For the text-containing cell, return its midpoint in (x, y) coordinate format. 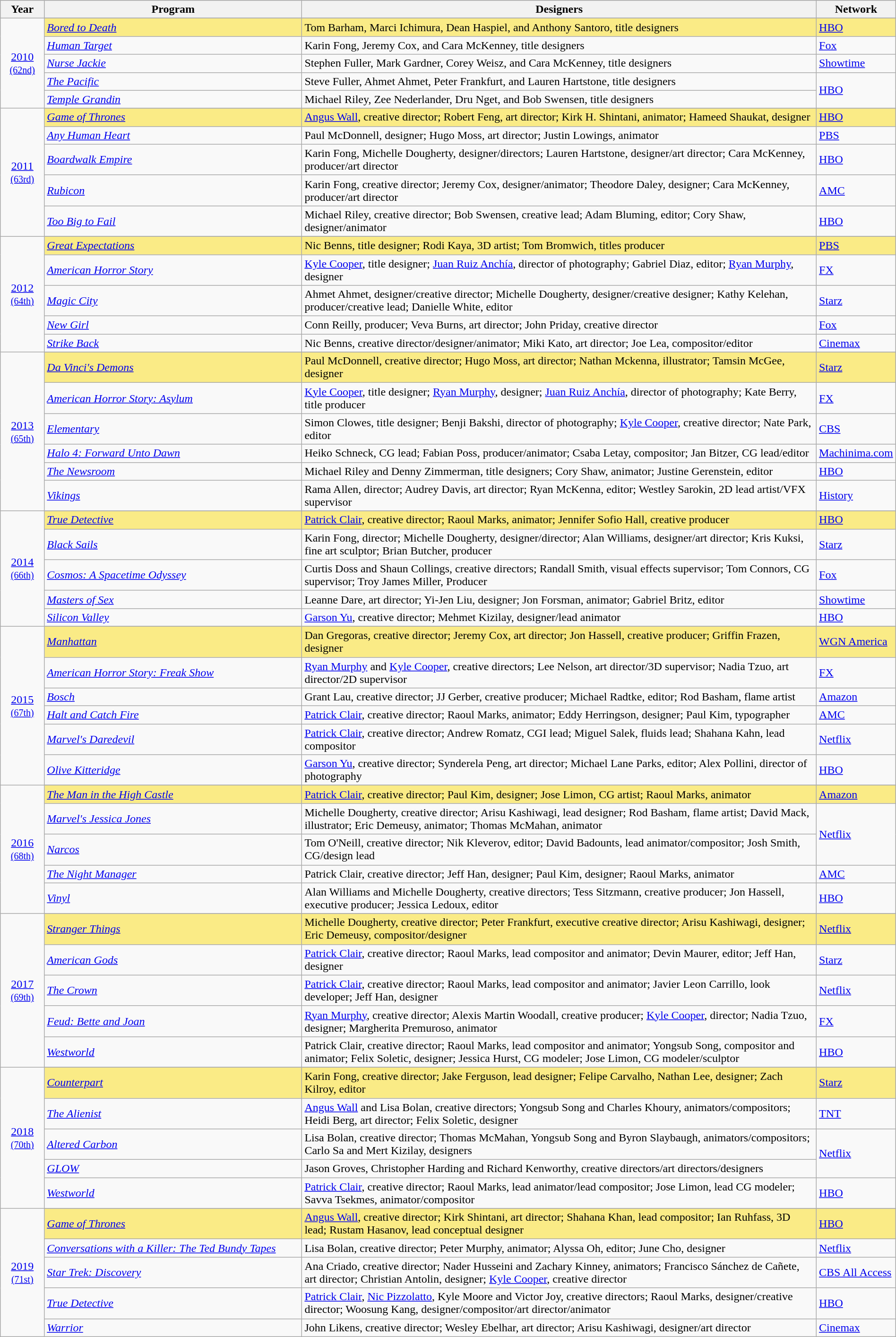
Simon Clowes, title designer; Benji Bakshi, director of photography; Kyle Cooper, creative director; Nate Park, editor (560, 429)
2010(62nd) (23, 63)
Paul McDonnell, creative director; Hugo Moss, art director; Nathan Mckenna, illustrator; Tamsin McGee, designer (560, 368)
Any Human Heart (173, 135)
Warrior (173, 1328)
Karin Fong, Michelle Dougherty, designer/directors; Lauren Hartstone, designer/art director; Cara McKenney, producer/art director (560, 160)
2018(70th) (23, 1138)
Feud: Bette and Joan (173, 1021)
Tom O'Neill, creative director; Nik Kleverov, editor; David Badounts, lead animator/compositor; Josh Smith, CG/design lead (560, 850)
Alan Williams and Michelle Dougherty, creative directors; Tess Sitzmann, creative producer; Jon Hassell, executive producer; Jessica Ledoux, editor (560, 898)
CBS (856, 429)
Michael Riley and Denny Zimmerman, title designers; Cory Shaw, animator; Justine Gerenstein, editor (560, 471)
The Crown (173, 991)
Counterpart (173, 1082)
Elementary (173, 429)
Rama Allen, director; Audrey Davis, art director; Ryan McKenna, editor; Westley Sarokin, 2D lead artist/VFX supervisor (560, 495)
CBS All Access (856, 1272)
Ryan Murphy and Kyle Cooper, creative directors; Lee Nelson, art director/3D supervisor; Nadia Tzuo, art director/2D supervisor (560, 672)
TNT (856, 1113)
Machinima.com (856, 453)
Bored to Death (173, 27)
Patrick Clair, creative director; Jeff Han, designer; Paul Kim, designer; Raoul Marks, animator (560, 874)
Michelle Dougherty, creative director; Peter Frankfurt, executive creative director; Arisu Kashiwagi, designer; Eric Demeusy, compositor/designer (560, 929)
Boardwalk Empire (173, 160)
2013(65th) (23, 431)
Kyle Cooper, title designer; Juan Ruiz Anchía, director of photography; Gabriel Diaz, editor; Ryan Murphy, designer (560, 269)
The Alienist (173, 1113)
American Horror Story: Freak Show (173, 672)
American Horror Story (173, 269)
Karin Fong, Jeremy Cox, and Cara McKenney, title designers (560, 45)
Ryan Murphy, creative director; Alexis Martin Woodall, creative producer; Kyle Cooper, director; Nadia Tzuo, designer; Margherita Premuroso, animator (560, 1021)
The Man in the High Castle (173, 794)
Karin Fong, creative director; Jake Ferguson, lead designer; Felipe Carvalho, Nathan Lee, designer; Zach Kilroy, editor (560, 1082)
Grant Lau, creative director; JJ Gerber, creative producer; Michael Radtke, editor; Rod Basham, flame artist (560, 697)
Stephen Fuller, Mark Gardner, Corey Weisz, and Cara McKenney, title designers (560, 63)
Jason Groves, Christopher Harding and Richard Kenworthy, creative directors/art directors/designers (560, 1169)
Olive Kitteridge (173, 770)
Masters of Sex (173, 599)
Too Big to Fail (173, 221)
Michael Riley, Zee Nederlander, Dru Nget, and Bob Swensen, title designers (560, 99)
Patrick Clair, creative director; Raoul Marks, animator; Eddy Herringson, designer; Paul Kim, typographer (560, 715)
Patrick Clair, creative director; Raoul Marks, lead compositor and animator; Devin Maurer, editor; Jeff Han, designer (560, 959)
Vikings (173, 495)
Nic Benns, title designer; Rodi Kaya, 3D artist; Tom Bromwich, titles producer (560, 245)
History (856, 495)
Silicon Valley (173, 617)
American Gods (173, 959)
Star Trek: Discovery (173, 1272)
2011(63rd) (23, 172)
Conversations with a Killer: The Ted Bundy Tapes (173, 1248)
The Pacific (173, 81)
Program (173, 9)
Patrick Clair, creative director; Raoul Marks, lead animator/lead compositor; Jose Limon, lead CG modeler; Savva Tsekmes, animator/compositor (560, 1193)
Vinyl (173, 898)
Karin Fong, creative director; Jeremy Cox, designer/animator; Theodore Daley, designer; Cara McKenney, producer/art director (560, 190)
John Likens, creative director; Wesley Ebelhar, art director; Arisu Kashiwagi, designer/art director (560, 1328)
Curtis Doss and Shaun Collings, creative directors; Randall Smith, visual effects supervisor; Tom Connors, CG supervisor; Troy James Miller, Producer (560, 575)
2015(67th) (23, 706)
Bosch (173, 697)
Patrick Clair, creative director; Raoul Marks, animator; Jennifer Sofio Hall, creative producer (560, 520)
Nic Benns, creative director/designer/animator; Miki Kato, art director; Joe Lea, compositor/editor (560, 343)
GLOW (173, 1169)
Patrick Clair, creative director; Raoul Marks, lead compositor and animator; Javier Leon Carrillo, look developer; Jeff Han, designer (560, 991)
American Horror Story: Asylum (173, 398)
Patrick Clair, creative director; Andrew Romatz, CGI lead; Miguel Salek, fluids lead; Shahana Kahn, lead compositor (560, 739)
Marvel's Daredevil (173, 739)
Black Sails (173, 544)
Stranger Things (173, 929)
Magic City (173, 301)
2017(69th) (23, 991)
Conn Reilly, producer; Veva Burns, art director; John Priday, creative director (560, 325)
2016(68th) (23, 850)
Designers (560, 9)
Steve Fuller, Ahmet Ahmet, Peter Frankfurt, and Lauren Hartstone, title designers (560, 81)
Garson Yu, creative director; Mehmet Kizilay, designer/lead animator (560, 617)
Great Expectations (173, 245)
The Night Manager (173, 874)
Heiko Schneck, CG lead; Fabian Poss, producer/animator; Csaba Letay, compositor; Jan Bitzer, CG lead/editor (560, 453)
Temple Grandin (173, 99)
Lisa Bolan, creative director; Peter Murphy, animator; Alyssa Oh, editor; June Cho, designer (560, 1248)
Da Vinci's Demons (173, 368)
Marvel's Jessica Jones (173, 819)
2012(64th) (23, 294)
Nurse Jackie (173, 63)
Year (23, 9)
Human Target (173, 45)
2014(66th) (23, 569)
2019(71st) (23, 1272)
The Newsroom (173, 471)
New Girl (173, 325)
Lisa Bolan, creative director; Thomas McMahan, Yongsub Song and Byron Slaybaugh, animators/compositors; Carlo Sa and Mert Kizilay, designers (560, 1145)
Halo 4: Forward Unto Dawn (173, 453)
Dan Gregoras, creative director; Jeremy Cox, art director; Jon Hassell, creative producer; Griffin Frazen, designer (560, 642)
Manhattan (173, 642)
Tom Barham, Marci Ichimura, Dean Haspiel, and Anthony Santoro, title designers (560, 27)
Angus Wall, creative director; Robert Feng, art director; Kirk H. Shintani, animator; Hameed Shaukat, designer (560, 117)
Leanne Dare, art director; Yi-Jen Liu, designer; Jon Forsman, animator; Gabriel Britz, editor (560, 599)
Halt and Catch Fire (173, 715)
Michael Riley, creative director; Bob Swensen, creative lead; Adam Bluming, editor; Cory Shaw, designer/animator (560, 221)
Narcos (173, 850)
Kyle Cooper, title designer; Ryan Murphy, designer; Juan Ruiz Anchía, director of photography; Kate Berry, title producer (560, 398)
Strike Back (173, 343)
Altered Carbon (173, 1145)
Garson Yu, creative director; Synderela Peng, art director; Michael Lane Parks, editor; Alex Pollini, director of photography (560, 770)
Network (856, 9)
Cosmos: A Spacetime Odyssey (173, 575)
Patrick Clair, creative director; Paul Kim, designer; Jose Limon, CG artist; Raoul Marks, animator (560, 794)
Paul McDonnell, designer; Hugo Moss, art director; Justin Lowings, animator (560, 135)
Rubicon (173, 190)
WGN America (856, 642)
